Scan for the cell matching the given text and deliver its (x, y) coordinate at center. 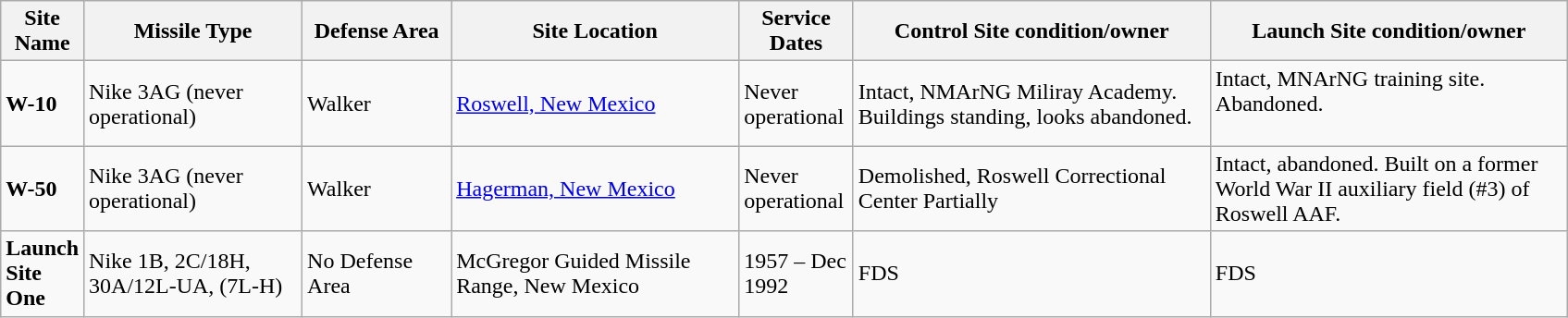
Launch Site condition/owner (1389, 31)
McGregor Guided Missile Range, New Mexico (596, 274)
W-50 (43, 189)
Control Site condition/owner (1031, 31)
Intact, NMArNG Miliray Academy. Buildings standing, looks abandoned. (1031, 104)
Service Dates (796, 31)
Missile Type (193, 31)
Roswell, New Mexico (596, 104)
Defense Area (377, 31)
Intact, abandoned. Built on a former World War II auxiliary field (#3) of Roswell AAF. (1389, 189)
Nike 1B, 2C/18H, 30A/12L-UA, (7L-H) (193, 274)
1957 – Dec 1992 (796, 274)
Hagerman, New Mexico (596, 189)
Launch Site One (43, 274)
Site Location (596, 31)
Intact, MNArNG training site. Abandoned. (1389, 104)
Site Name (43, 31)
No Defense Area (377, 274)
W-10 (43, 104)
Demolished, Roswell Correctional Center Partially (1031, 189)
